Return [x, y] of the center of cell containing provided text 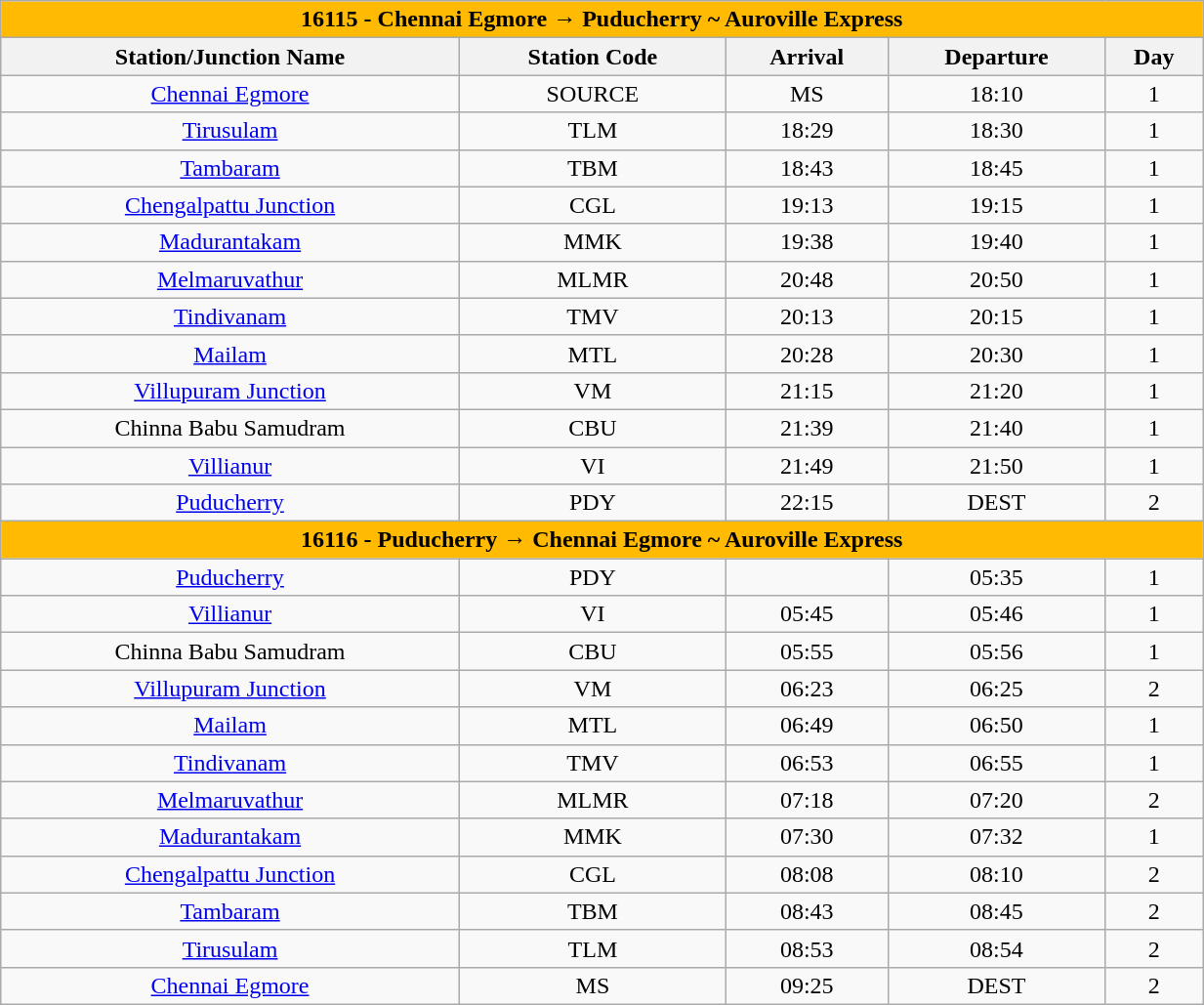
06:55 [996, 763]
06:53 [807, 763]
SOURCE [592, 94]
08:54 [996, 948]
06:25 [996, 689]
07:32 [996, 837]
05:35 [996, 577]
08:43 [807, 911]
08:10 [996, 874]
18:29 [807, 131]
Station Code [592, 57]
20:50 [996, 279]
19:13 [807, 205]
Departure [996, 57]
18:43 [807, 168]
07:30 [807, 837]
21:39 [807, 428]
21:49 [807, 466]
06:23 [807, 689]
20:13 [807, 316]
18:45 [996, 168]
19:38 [807, 242]
06:50 [996, 726]
20:30 [996, 354]
07:18 [807, 800]
08:08 [807, 874]
08:45 [996, 911]
21:50 [996, 466]
05:45 [807, 614]
19:15 [996, 205]
05:46 [996, 614]
19:40 [996, 242]
20:15 [996, 316]
07:20 [996, 800]
22:15 [807, 503]
06:49 [807, 726]
21:15 [807, 391]
Day [1154, 57]
18:10 [996, 94]
16115 - Chennai Egmore → Puducherry ~ Auroville Express [602, 20]
09:25 [807, 985]
05:56 [996, 651]
20:28 [807, 354]
05:55 [807, 651]
18:30 [996, 131]
21:40 [996, 428]
16116 - Puducherry → Chennai Egmore ~ Auroville Express [602, 540]
08:53 [807, 948]
21:20 [996, 391]
Arrival [807, 57]
Station/Junction Name [230, 57]
20:48 [807, 279]
